Find where the given text appears and provide that cell's center as [x, y] coordinate. 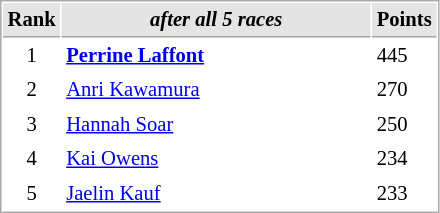
after all 5 races [216, 20]
250 [404, 124]
1 [32, 56]
4 [32, 158]
445 [404, 56]
270 [404, 90]
5 [32, 194]
233 [404, 194]
Perrine Laffont [216, 56]
Hannah Soar [216, 124]
Anri Kawamura [216, 90]
3 [32, 124]
Jaelin Kauf [216, 194]
2 [32, 90]
Kai Owens [216, 158]
Rank [32, 20]
Points [404, 20]
234 [404, 158]
